Search for the cell housing the specified text and yield its (x, y) center coordinate. 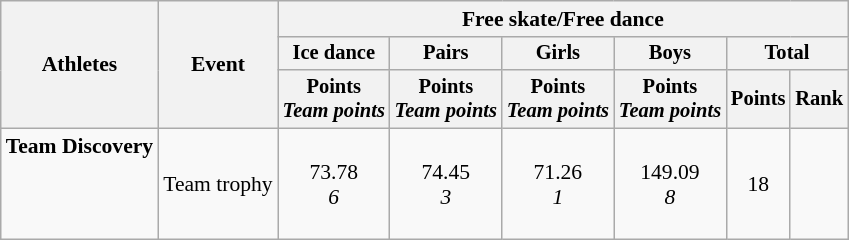
Ice dance (334, 54)
Athletes (80, 64)
Points (758, 99)
73.786 (334, 184)
Team Discovery (80, 184)
Pairs (446, 54)
Event (218, 64)
Boys (670, 54)
149.098 (670, 184)
74.453 (446, 184)
Total (787, 54)
Free skate/Free dance (563, 19)
71.261 (558, 184)
Rank (819, 99)
18 (758, 184)
Team trophy (218, 184)
Girls (558, 54)
